Return the [x, y] coordinate for the center point of the cell that contains the specified text.  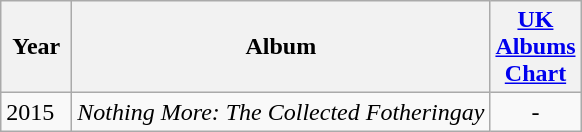
Nothing More: The Collected Fotheringay [281, 112]
- [536, 112]
UK Albums Chart [536, 47]
Album [281, 47]
Year [36, 47]
2015 [36, 112]
